Output the (X, Y) coordinate of the center of the cell containing the given text.  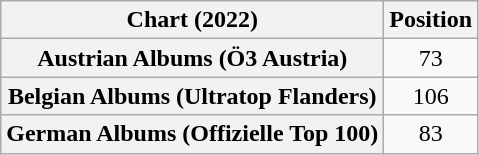
Belgian Albums (Ultratop Flanders) (192, 96)
Austrian Albums (Ö3 Austria) (192, 58)
73 (431, 58)
Chart (2022) (192, 20)
Position (431, 20)
German Albums (Offizielle Top 100) (192, 134)
106 (431, 96)
83 (431, 134)
